Extract the [x, y] coordinate from the center of the cell holding the provided text.  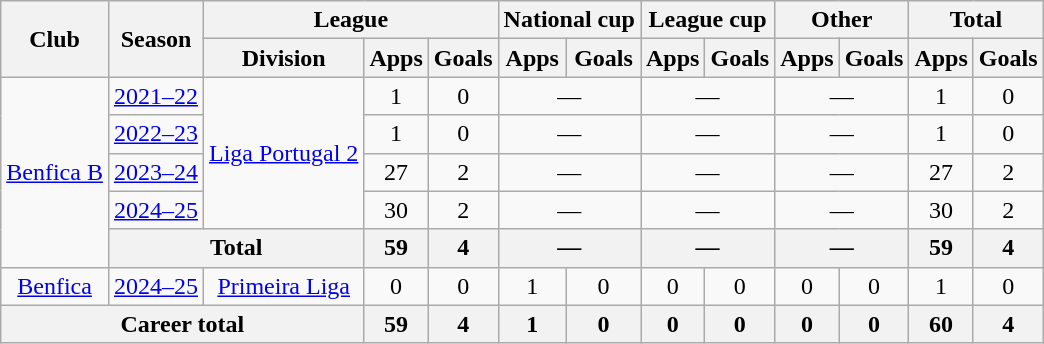
2022–23 [156, 134]
League cup [707, 20]
Benfica B [55, 172]
2023–24 [156, 172]
Other [842, 20]
National cup [569, 20]
Club [55, 39]
Benfica [55, 286]
Career total [182, 324]
Primeira Liga [284, 286]
League [352, 20]
Division [284, 58]
Season [156, 39]
60 [941, 324]
Liga Portugal 2 [284, 153]
2021–22 [156, 96]
